Locate the cell with the specified text and output its [x, y] center coordinate. 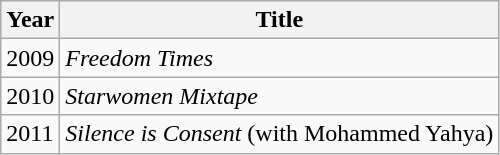
2009 [30, 58]
2010 [30, 96]
Starwomen Mixtape [280, 96]
Silence is Consent (with Mohammed Yahya) [280, 134]
2011 [30, 134]
Freedom Times [280, 58]
Title [280, 20]
Year [30, 20]
